Return [x, y] of the center of cell containing provided text 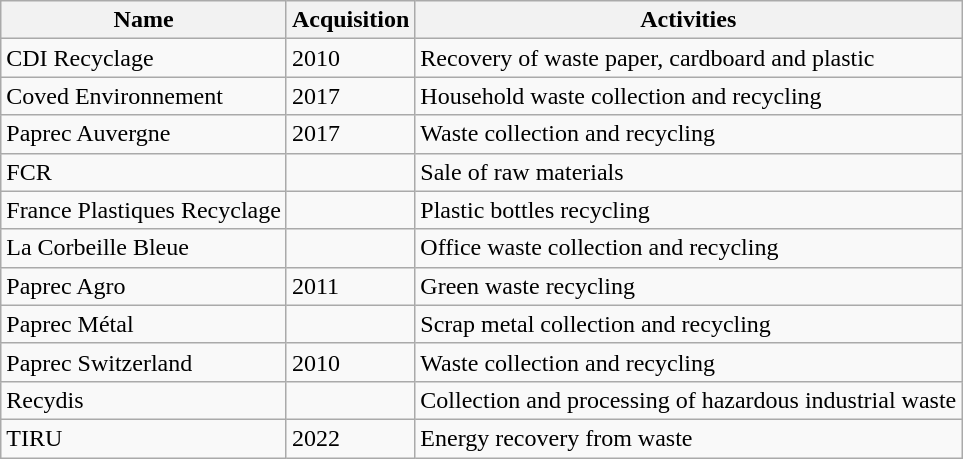
CDI Recyclage [144, 58]
Acquisition [350, 20]
Paprec Métal [144, 324]
FCR [144, 172]
2011 [350, 286]
Activities [688, 20]
La Corbeille Bleue [144, 248]
Scrap metal collection and recycling [688, 324]
Sale of raw materials [688, 172]
Paprec Switzerland [144, 362]
Recovery of waste paper, cardboard and plastic [688, 58]
Coved Environnement [144, 96]
TIRU [144, 438]
Collection and processing of hazardous industrial waste [688, 400]
Plastic bottles recycling [688, 210]
Name [144, 20]
2022 [350, 438]
Paprec Agro [144, 286]
Office waste collection and recycling [688, 248]
France Plastiques Recyclage [144, 210]
Recydis [144, 400]
Green waste recycling [688, 286]
Paprec Auvergne [144, 134]
Household waste collection and recycling [688, 96]
Energy recovery from waste [688, 438]
